Scan for the cell matching the given text and deliver its (X, Y) coordinate at center. 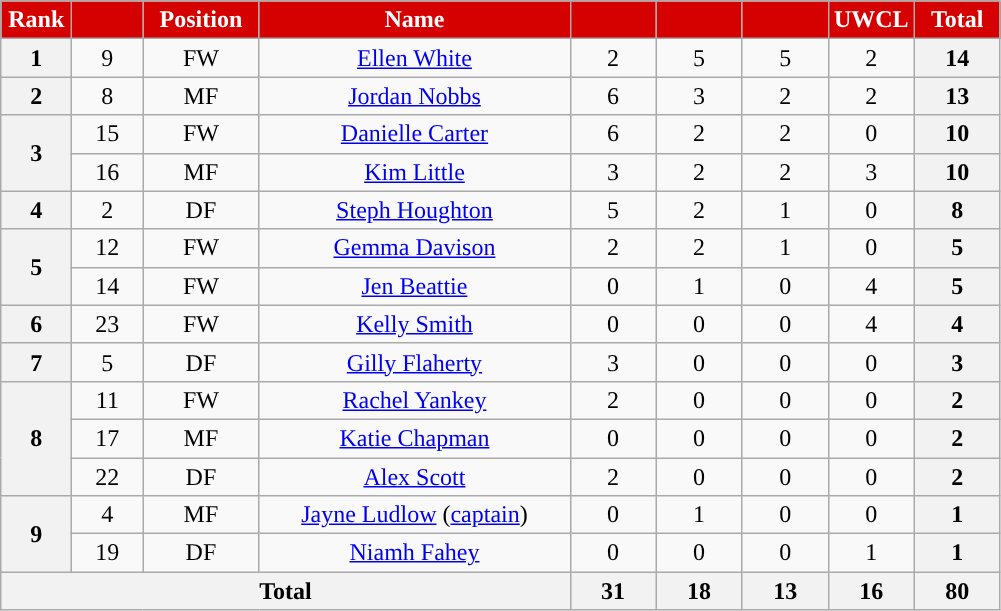
18 (699, 591)
Steph Houghton (414, 210)
12 (108, 248)
11 (108, 400)
23 (108, 324)
15 (108, 134)
19 (108, 553)
UWCL (871, 20)
Jayne Ludlow (captain) (414, 515)
Rachel Yankey (414, 400)
Danielle Carter (414, 134)
Position (201, 20)
Alex Scott (414, 477)
7 (36, 362)
Kelly Smith (414, 324)
Gemma Davison (414, 248)
17 (108, 438)
Rank (36, 20)
22 (108, 477)
Katie Chapman (414, 438)
Gilly Flaherty (414, 362)
Kim Little (414, 172)
Jordan Nobbs (414, 96)
Jen Beattie (414, 286)
Name (414, 20)
Niamh Fahey (414, 553)
Ellen White (414, 58)
31 (613, 591)
80 (957, 591)
